Scan for the cell matching the given text and deliver its (x, y) coordinate at center. 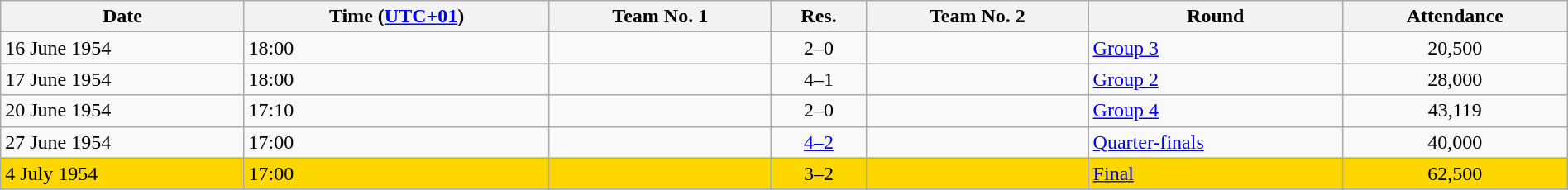
Round (1216, 17)
Attendance (1455, 17)
20 June 1954 (122, 111)
Team No. 2 (978, 17)
4–1 (819, 79)
Group 4 (1216, 111)
17:10 (397, 111)
20,500 (1455, 48)
Team No. 1 (660, 17)
28,000 (1455, 79)
Group 2 (1216, 79)
Time (UTC+01) (397, 17)
43,119 (1455, 111)
27 June 1954 (122, 142)
3–2 (819, 173)
16 June 1954 (122, 48)
40,000 (1455, 142)
Date (122, 17)
62,500 (1455, 173)
17 June 1954 (122, 79)
Group 3 (1216, 48)
4–2 (819, 142)
Final (1216, 173)
4 July 1954 (122, 173)
Quarter-finals (1216, 142)
Res. (819, 17)
